Output the [x, y] coordinate of the center of the cell containing the given text.  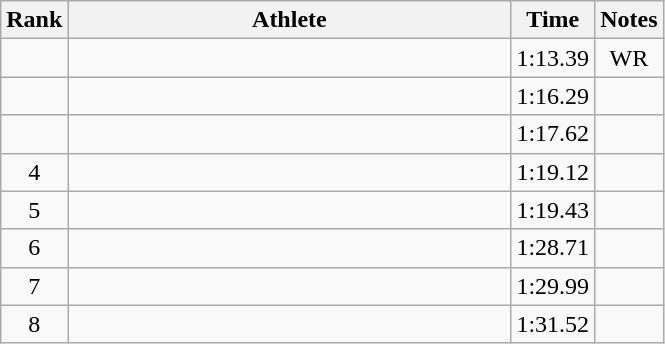
8 [34, 324]
Time [553, 20]
Athlete [290, 20]
1:31.52 [553, 324]
Rank [34, 20]
7 [34, 286]
1:17.62 [553, 134]
1:16.29 [553, 96]
4 [34, 172]
WR [629, 58]
1:29.99 [553, 286]
1:13.39 [553, 58]
Notes [629, 20]
5 [34, 210]
1:19.12 [553, 172]
1:19.43 [553, 210]
6 [34, 248]
1:28.71 [553, 248]
